Search for the cell housing the specified text and yield its [x, y] center coordinate. 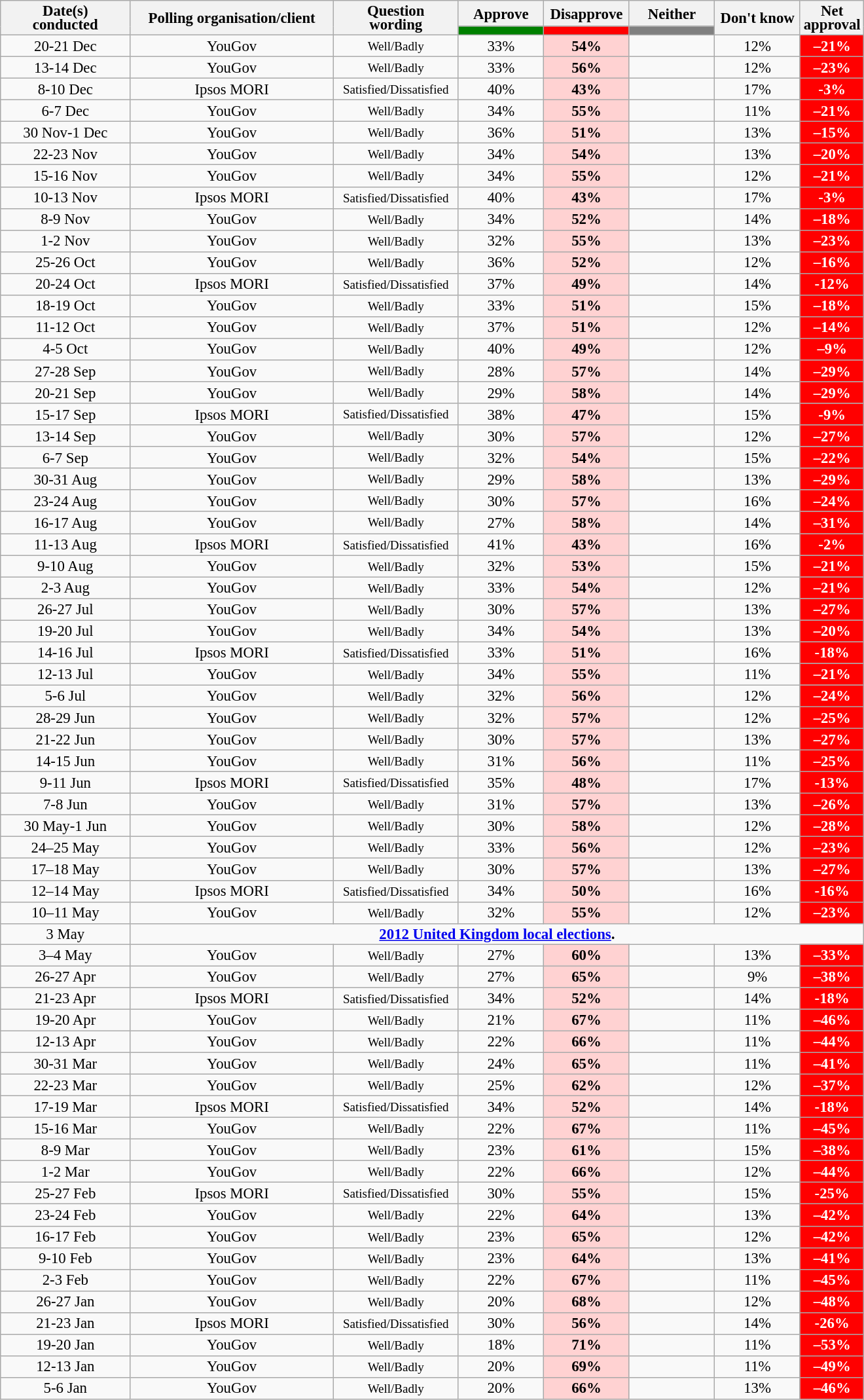
18% [501, 1345]
–49% [832, 1367]
–9% [832, 350]
6-7 Dec [65, 111]
-13% [832, 783]
9-11 Jun [65, 783]
12–14 May [65, 891]
–26% [832, 804]
14-15 Jun [65, 761]
41% [501, 545]
24–25 May [65, 847]
13-14 Sep [65, 436]
62% [586, 1086]
-26% [832, 1324]
-25% [832, 1193]
7-8 Jun [65, 804]
-2% [832, 545]
Polling organisation/client [232, 18]
26-27 Apr [65, 977]
Don't know [758, 18]
–33% [832, 955]
22-23 Mar [65, 1086]
–37% [832, 1086]
35% [501, 783]
-12% [832, 284]
2-3 Feb [65, 1280]
21-22 Jun [65, 740]
21% [501, 1020]
50% [586, 891]
–22% [832, 457]
17-19 Mar [65, 1107]
30 Nov-1 Dec [65, 132]
26-27 Jul [65, 609]
20-21 Sep [65, 393]
61% [586, 1150]
68% [586, 1302]
12-13 Jul [65, 674]
30-31 Mar [65, 1063]
48% [586, 783]
9-10 Aug [65, 566]
17–18 May [65, 870]
25-27 Feb [65, 1193]
1-2 Nov [65, 241]
16-17 Aug [65, 523]
38% [501, 414]
6-7 Sep [65, 457]
60% [586, 955]
–48% [832, 1302]
8-9 Mar [65, 1150]
47% [586, 414]
11-12 Oct [65, 327]
-9% [832, 414]
30-31 Aug [65, 479]
22-23 Nov [65, 155]
10-13 Nov [65, 198]
–16% [832, 262]
23-24 Aug [65, 500]
Questionwording [395, 18]
–15% [832, 132]
–31% [832, 523]
-16% [832, 891]
8-10 Dec [65, 89]
14-16 Jul [65, 652]
9% [758, 977]
12-13 Apr [65, 1041]
15-17 Sep [65, 414]
12-13 Jan [65, 1367]
5-6 Jul [65, 695]
Approve [501, 13]
Disapprove [586, 13]
2012 United Kingdom local elections. [497, 934]
10–11 May [65, 913]
4-5 Oct [65, 350]
–14% [832, 327]
25-26 Oct [65, 262]
30 May-1 Jun [65, 826]
Neither [672, 13]
16-17 Feb [65, 1236]
5-6 Jan [65, 1388]
19-20 Jul [65, 631]
Date(s)conducted [65, 18]
15-16 Nov [65, 175]
–53% [832, 1345]
28-29 Jun [65, 718]
23-24 Feb [65, 1215]
27-28 Sep [65, 371]
Net approval [832, 18]
21-23 Apr [65, 998]
15-16 Mar [65, 1129]
18-19 Oct [65, 306]
13-14 Dec [65, 68]
28% [501, 371]
11-13 Aug [65, 545]
20-21 Dec [65, 46]
–28% [832, 826]
26-27 Jan [65, 1302]
1-2 Mar [65, 1172]
2-3 Aug [65, 588]
24% [501, 1063]
20-24 Oct [65, 284]
69% [586, 1367]
21-23 Jan [65, 1324]
8-9 Nov [65, 219]
9-10 Feb [65, 1259]
19-20 Apr [65, 1020]
3 May [65, 934]
3–4 May [65, 955]
53% [586, 566]
19-20 Jan [65, 1345]
71% [586, 1345]
25% [501, 1086]
